For the text-containing cell, return its midpoint in (x, y) coordinate format. 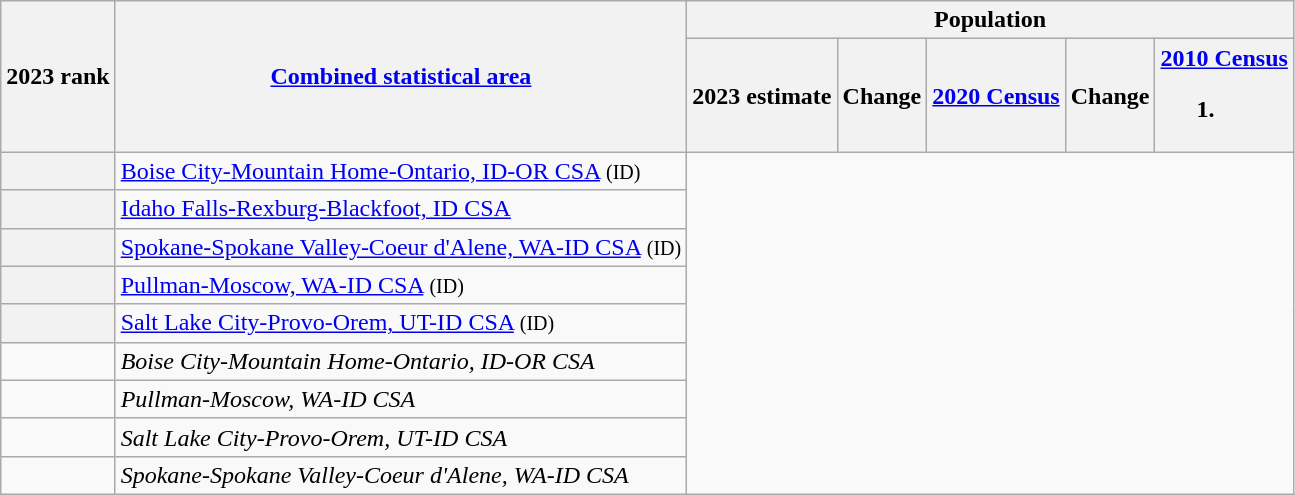
2020 Census (996, 96)
2023 estimate (762, 96)
2023 rank (58, 76)
Salt Lake City-Provo-Orem, UT-ID CSA (ID) (401, 323)
Boise City-Mountain Home-Ontario, ID-OR CSA (401, 361)
Spokane-Spokane Valley-Coeur d'Alene, WA-ID CSA (401, 475)
Salt Lake City-Provo-Orem, UT-ID CSA (401, 437)
Pullman-Moscow, WA-ID CSA (401, 399)
Pullman-Moscow, WA-ID CSA (ID) (401, 285)
2010 Census (1224, 96)
Boise City-Mountain Home-Ontario, ID-OR CSA (ID) (401, 171)
Combined statistical area (401, 76)
Idaho Falls-Rexburg-Blackfoot, ID CSA (401, 209)
Population (990, 20)
Spokane-Spokane Valley-Coeur d'Alene, WA-ID CSA (ID) (401, 247)
